Search for the cell housing the specified text and yield its [x, y] center coordinate. 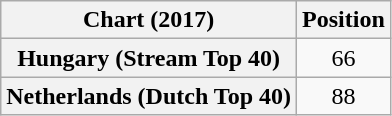
66 [344, 58]
Chart (2017) [149, 20]
88 [344, 96]
Position [344, 20]
Netherlands (Dutch Top 40) [149, 96]
Hungary (Stream Top 40) [149, 58]
